Locate the cell with the specified text and output its (x, y) center coordinate. 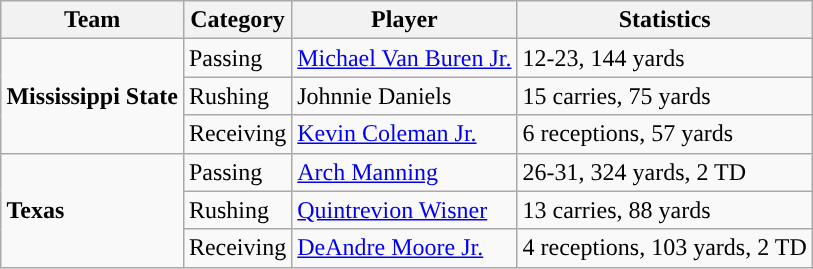
6 receptions, 57 yards (664, 134)
Team (92, 20)
Arch Manning (404, 172)
Texas (92, 210)
26-31, 324 yards, 2 TD (664, 172)
Player (404, 20)
DeAndre Moore Jr. (404, 248)
4 receptions, 103 yards, 2 TD (664, 248)
Johnnie Daniels (404, 96)
Kevin Coleman Jr. (404, 134)
Mississippi State (92, 96)
12-23, 144 yards (664, 58)
15 carries, 75 yards (664, 96)
13 carries, 88 yards (664, 210)
Quintrevion Wisner (404, 210)
Michael Van Buren Jr. (404, 58)
Category (237, 20)
Statistics (664, 20)
